For the text-containing cell, return its midpoint in (x, y) coordinate format. 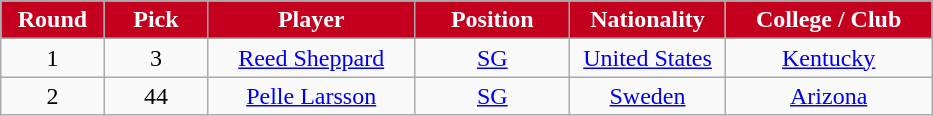
44 (156, 96)
United States (648, 58)
Nationality (648, 20)
Reed Sheppard (312, 58)
Arizona (828, 96)
Pelle Larsson (312, 96)
College / Club (828, 20)
Sweden (648, 96)
2 (52, 96)
Pick (156, 20)
Kentucky (828, 58)
Round (52, 20)
3 (156, 58)
Position (492, 20)
Player (312, 20)
1 (52, 58)
